Search for the cell housing the specified text and yield its (x, y) center coordinate. 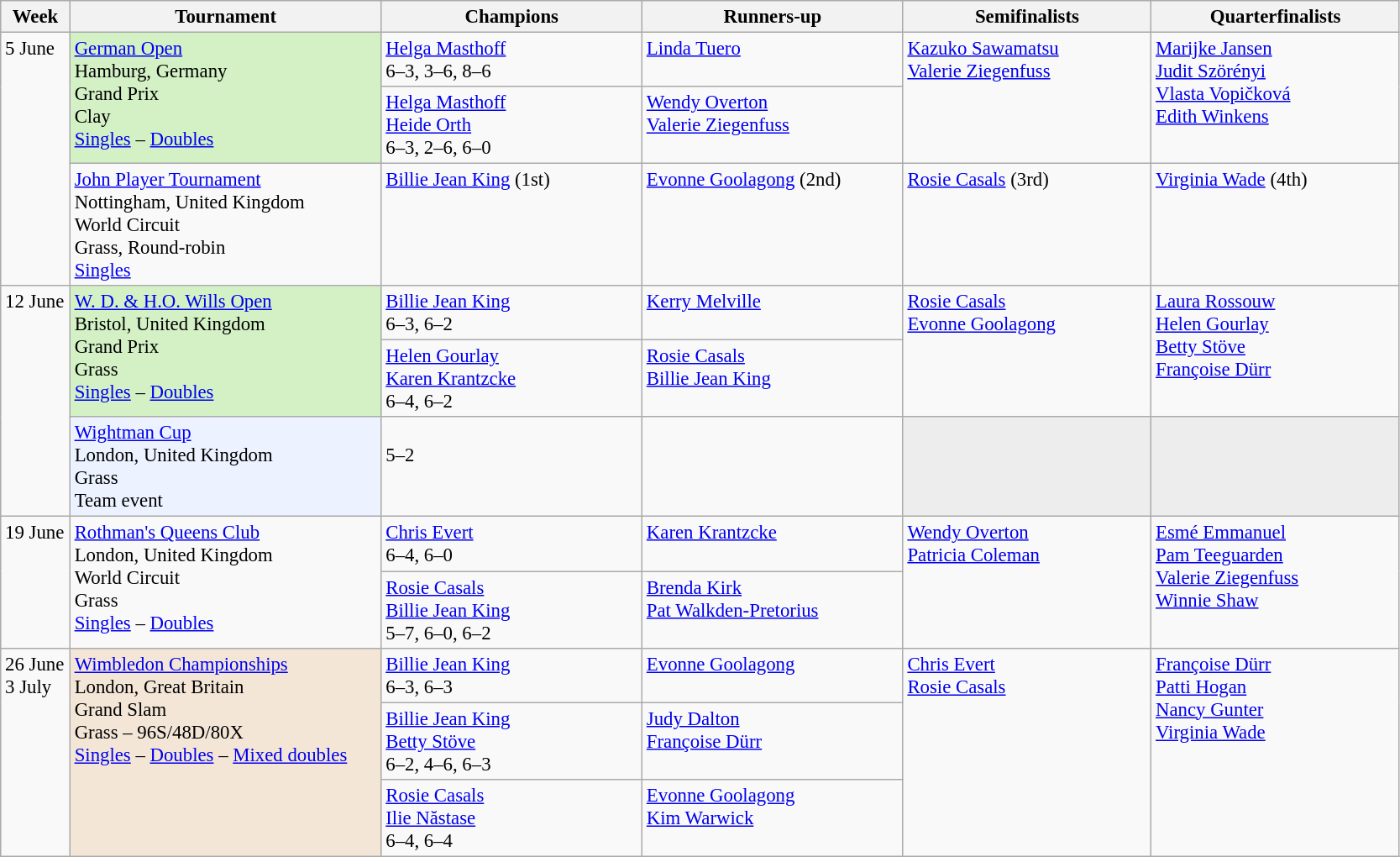
Champions (512, 17)
Esmé Emmanuel Pam Teeguarden Valerie Ziegenfuss Winnie Shaw (1276, 582)
Quarterfinalists (1276, 17)
Billie Jean King6–3, 6–3 (512, 676)
Françoise Dürr Patti Hogan Nancy Gunter Virginia Wade (1276, 752)
Week (35, 17)
26 June3 July (35, 752)
Billie Jean King 6–3, 6–2 (512, 313)
5 June (35, 160)
Virginia Wade (4th) (1276, 225)
Judy Dalton Françoise Dürr (773, 741)
12 June (35, 402)
W. D. & H.O. Wills Open Bristol, United KingdomGrand Prix GrassSingles – Doubles (225, 351)
Billie Jean King (1st) (512, 225)
19 June (35, 582)
Rosie Casals (3rd) (1027, 225)
Runners-up (773, 17)
Evonne Goolagong (2nd) (773, 225)
Chris Evert Rosie Casals (1027, 752)
Rothman's Queens Club London, United KingdomWorld CircuitGrassSingles – Doubles (225, 582)
Rosie Casals Billie Jean King (773, 379)
Chris Evert 6–4, 6–0 (512, 544)
Semifinalists (1027, 17)
Helga Masthoff Heide Orth 6–3, 2–6, 6–0 (512, 125)
Karen Krantzcke (773, 544)
Laura Rossouw Helen Gourlay Betty Stöve Françoise Dürr (1276, 351)
Billie Jean King Betty Stöve 6–2, 4–6, 6–3 (512, 741)
Kerry Melville (773, 313)
Brenda Kirk Pat Walkden-Pretorius (773, 610)
Kazuko Sawamatsu Valerie Ziegenfuss (1027, 98)
Wendy Overton Valerie Ziegenfuss (773, 125)
Marijke Jansen Judit Szörényi Vlasta Vopičková Edith Winkens (1276, 98)
Rosie Casals Ilie Năstase 6–4, 6–4 (512, 818)
Rosie Casals Billie Jean King 5–7, 6–0, 6–2 (512, 610)
Helen Gourlay Karen Krantzcke 6–4, 6–2 (512, 379)
Evonne Goolagong Kim Warwick (773, 818)
Tournament (225, 17)
German Open Hamburg, GermanyGrand Prix ClaySingles – Doubles (225, 98)
Linda Tuero (773, 60)
Wimbledon ChampionshipsLondon, Great BritainGrand SlamGrass – 96S/48D/80XSingles – Doubles – Mixed doubles (225, 752)
Wightman Cup London, United KingdomGrassTeam event (225, 467)
John Player Tournament Nottingham, United KingdomWorld Circuit Grass, Round-robinSingles (225, 225)
Wendy Overton Patricia Coleman (1027, 582)
5–2 (512, 467)
Rosie Casals Evonne Goolagong (1027, 351)
Helga Masthoff 6–3, 3–6, 8–6 (512, 60)
Evonne Goolagong (773, 676)
